Identify which cell holds the provided text, then report its (X, Y) central coordinate. 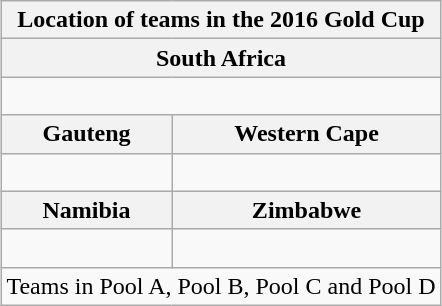
Zimbabwe (306, 210)
Gauteng (86, 134)
Namibia (86, 210)
Location of teams in the 2016 Gold Cup (221, 20)
Western Cape (306, 134)
Teams in Pool A, Pool B, Pool C and Pool D (221, 286)
South Africa (221, 58)
